Output the [X, Y] coordinate of the center of the cell containing the given text.  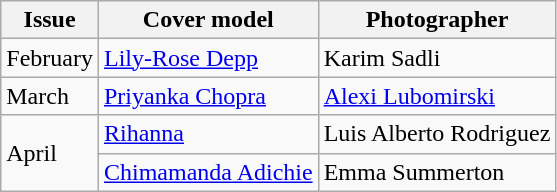
Rihanna [208, 134]
Lily-Rose Depp [208, 58]
Karim Sadli [437, 58]
Alexi Lubomirski [437, 96]
April [50, 153]
March [50, 96]
Photographer [437, 20]
Emma Summerton [437, 172]
Cover model [208, 20]
Chimamanda Adichie [208, 172]
Luis Alberto Rodriguez [437, 134]
Priyanka Chopra [208, 96]
Issue [50, 20]
February [50, 58]
